From the cell containing the given text, extract its center point as [x, y] coordinate. 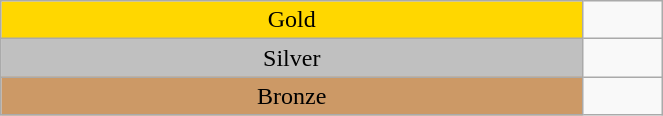
Bronze [292, 96]
Silver [292, 58]
Gold [292, 20]
